Search for the cell housing the specified text and yield its [x, y] center coordinate. 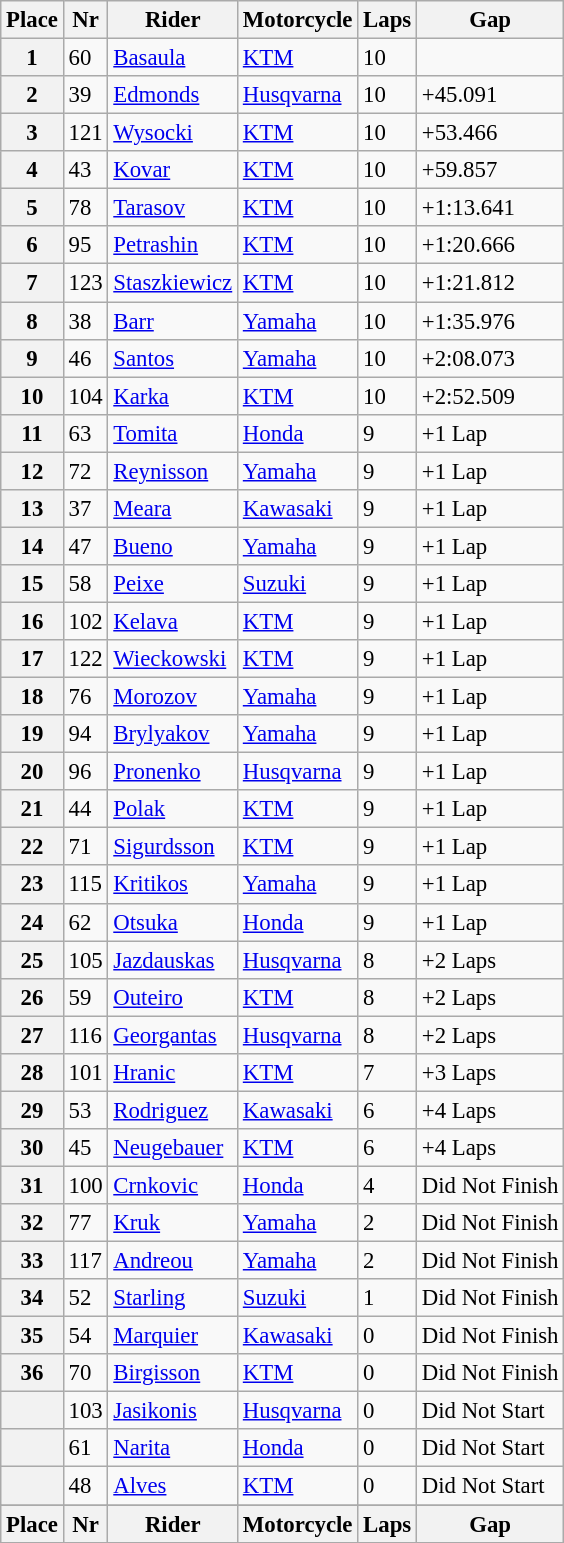
Tarasov [173, 208]
+1:35.976 [490, 321]
Petrashin [173, 245]
37 [86, 509]
61 [86, 1449]
+3 Laps [490, 1073]
102 [86, 621]
95 [86, 245]
25 [32, 960]
103 [86, 1411]
Meara [173, 509]
Wieckowski [173, 659]
Andreou [173, 1261]
32 [32, 1223]
+59.857 [490, 170]
58 [86, 584]
20 [32, 772]
44 [86, 809]
Barr [173, 321]
Staszkiewicz [173, 283]
45 [86, 1148]
31 [32, 1185]
Hranic [173, 1073]
21 [32, 809]
12 [32, 471]
26 [32, 997]
62 [86, 922]
22 [32, 847]
53 [86, 1110]
Bueno [173, 546]
60 [86, 58]
Narita [173, 1449]
38 [86, 321]
59 [86, 997]
115 [86, 885]
29 [32, 1110]
Alves [173, 1486]
47 [86, 546]
Pronenko [173, 772]
Outeiro [173, 997]
Jasikonis [173, 1411]
Kruk [173, 1223]
15 [32, 584]
Karka [173, 396]
+45.091 [490, 95]
18 [32, 697]
94 [86, 734]
77 [86, 1223]
117 [86, 1261]
34 [32, 1298]
35 [32, 1336]
16 [32, 621]
33 [32, 1261]
Morozov [173, 697]
105 [86, 960]
Starling [173, 1298]
Sigurdsson [173, 847]
Rodriguez [173, 1110]
Basaula [173, 58]
5 [32, 208]
70 [86, 1373]
Reynisson [173, 471]
104 [86, 396]
13 [32, 509]
71 [86, 847]
121 [86, 133]
+2:08.073 [490, 358]
54 [86, 1336]
78 [86, 208]
17 [32, 659]
14 [32, 546]
28 [32, 1073]
23 [32, 885]
+1:13.641 [490, 208]
Kritikos [173, 885]
+2:52.509 [490, 396]
39 [86, 95]
76 [86, 697]
3 [32, 133]
Santos [173, 358]
+1:20.666 [490, 245]
48 [86, 1486]
Tomita [173, 433]
Georgantas [173, 1035]
43 [86, 170]
Peixe [173, 584]
122 [86, 659]
+1:21.812 [490, 283]
Neugebauer [173, 1148]
Brylyakov [173, 734]
Polak [173, 809]
24 [32, 922]
46 [86, 358]
27 [32, 1035]
Birgisson [173, 1373]
100 [86, 1185]
Jazdauskas [173, 960]
63 [86, 433]
Marquier [173, 1336]
+53.466 [490, 133]
11 [32, 433]
96 [86, 772]
Kovar [173, 170]
36 [32, 1373]
Crnkovic [173, 1185]
52 [86, 1298]
Edmonds [173, 95]
30 [32, 1148]
19 [32, 734]
Kelava [173, 621]
Otsuka [173, 922]
116 [86, 1035]
123 [86, 283]
Wysocki [173, 133]
72 [86, 471]
101 [86, 1073]
